Extract the (x, y) coordinate from the center of the cell holding the provided text.  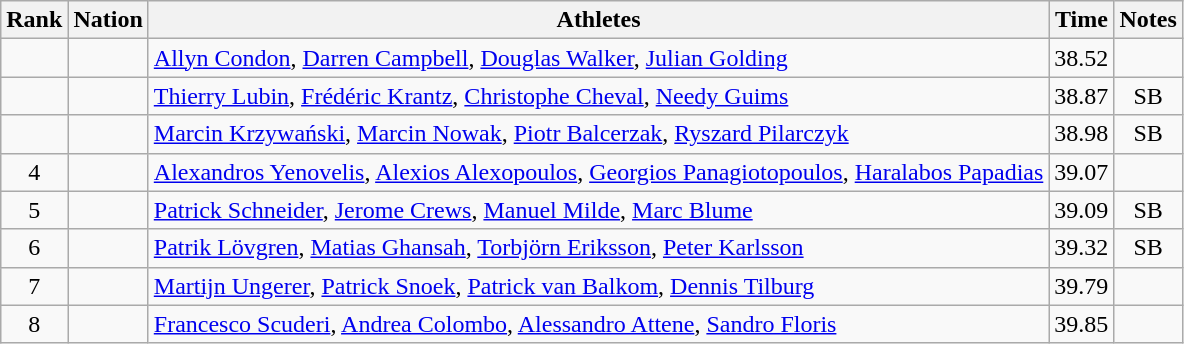
39.32 (1082, 248)
Nation (108, 20)
4 (34, 172)
6 (34, 248)
Allyn Condon, Darren Campbell, Douglas Walker, Julian Golding (598, 58)
8 (34, 324)
38.52 (1082, 58)
Athletes (598, 20)
Rank (34, 20)
Time (1082, 20)
Francesco Scuderi, Andrea Colombo, Alessandro Attene, Sandro Floris (598, 324)
Alexandros Yenovelis, Alexios Alexopoulos, Georgios Panagiotopoulos, Haralabos Papadias (598, 172)
7 (34, 286)
39.79 (1082, 286)
38.87 (1082, 96)
Marcin Krzywański, Marcin Nowak, Piotr Balcerzak, Ryszard Pilarczyk (598, 134)
Patrick Schneider, Jerome Crews, Manuel Milde, Marc Blume (598, 210)
5 (34, 210)
39.09 (1082, 210)
Thierry Lubin, Frédéric Krantz, Christophe Cheval, Needy Guims (598, 96)
Notes (1148, 20)
Martijn Ungerer, Patrick Snoek, Patrick van Balkom, Dennis Tilburg (598, 286)
39.85 (1082, 324)
38.98 (1082, 134)
Patrik Lövgren, Matias Ghansah, Torbjörn Eriksson, Peter Karlsson (598, 248)
39.07 (1082, 172)
